Return the [x, y] coordinate for the center point of the cell that contains the specified text.  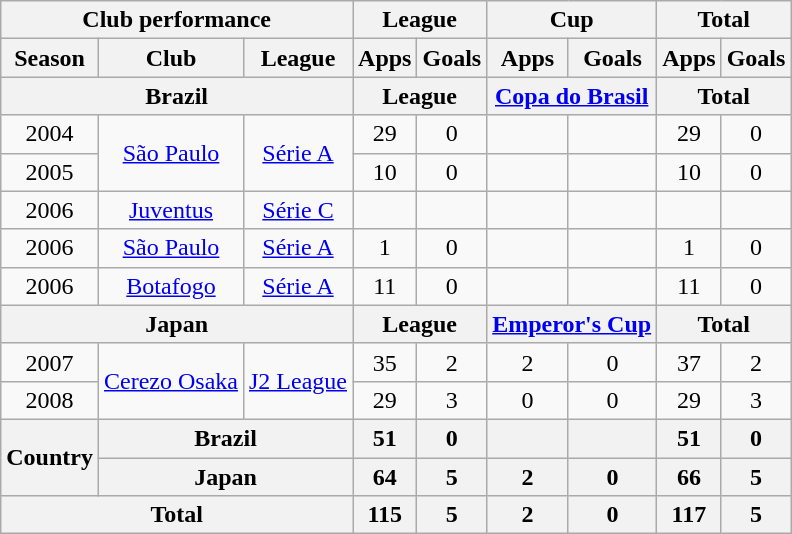
Season [50, 58]
2007 [50, 362]
Cerezo Osaka [170, 381]
Club performance [177, 20]
J2 League [298, 381]
Série C [298, 210]
Cup [572, 20]
64 [385, 477]
Club [170, 58]
2008 [50, 400]
35 [385, 362]
117 [689, 515]
Country [50, 457]
Botafogo [170, 286]
Copa do Brasil [572, 96]
2005 [50, 172]
Emperor's Cup [572, 324]
Juventus [170, 210]
37 [689, 362]
2004 [50, 134]
66 [689, 477]
115 [385, 515]
